Scan for the cell matching the given text and deliver its [X, Y] coordinate at center. 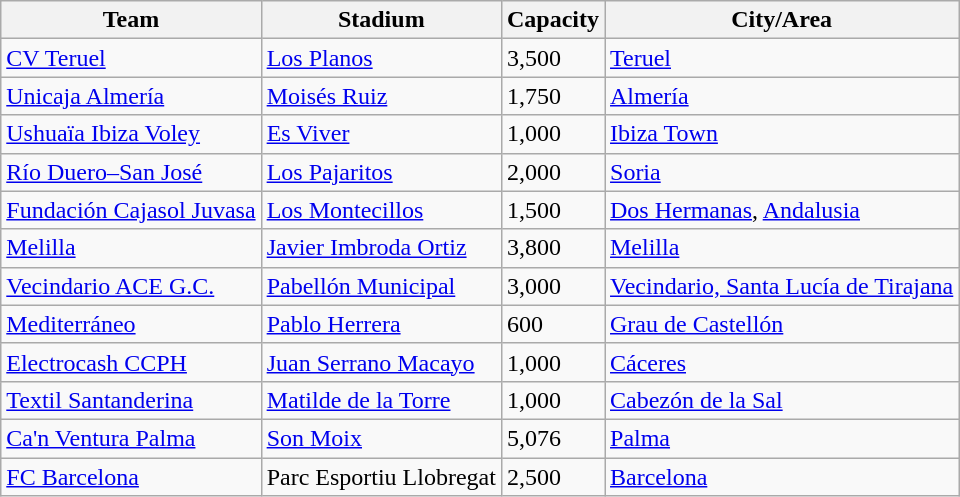
Pablo Herrera [381, 324]
Es Viver [381, 134]
Mediterráneo [131, 324]
Palma [781, 438]
Los Pajaritos [381, 172]
3,000 [552, 286]
Team [131, 20]
Río Duero–San José [131, 172]
600 [552, 324]
Ushuaïa Ibiza Voley [131, 134]
Pabellón Municipal [381, 286]
3,500 [552, 58]
Cabezón de la Sal [781, 400]
Fundación Cajasol Juvasa [131, 210]
5,076 [552, 438]
Almería [781, 96]
1,500 [552, 210]
Javier Imbroda Ortiz [381, 248]
Ca'n Ventura Palma [131, 438]
Dos Hermanas, Andalusia [781, 210]
CV Teruel [131, 58]
Electrocash CCPH [131, 362]
Son Moix [381, 438]
2,500 [552, 477]
3,800 [552, 248]
Vecindario ACE G.C. [131, 286]
Moisés Ruiz [381, 96]
Juan Serrano Macayo [381, 362]
Teruel [781, 58]
FC Barcelona [131, 477]
2,000 [552, 172]
Los Montecillos [381, 210]
Los Planos [381, 58]
Unicaja Almería [131, 96]
Stadium [381, 20]
Parc Esportiu Llobregat [381, 477]
Textil Santanderina [131, 400]
City/Area [781, 20]
Barcelona [781, 477]
Matilde de la Torre [381, 400]
Soria [781, 172]
Cáceres [781, 362]
Capacity [552, 20]
1,750 [552, 96]
Grau de Castellón [781, 324]
Vecindario, Santa Lucía de Tirajana [781, 286]
Ibiza Town [781, 134]
